Output the [X, Y] coordinate of the center of the cell containing the given text.  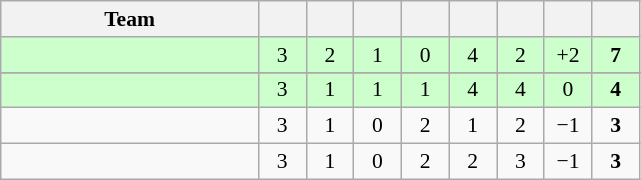
7 [616, 55]
Team [130, 19]
+2 [568, 55]
